Detect which cell encompasses the target text, then output its [x, y] center coordinate. 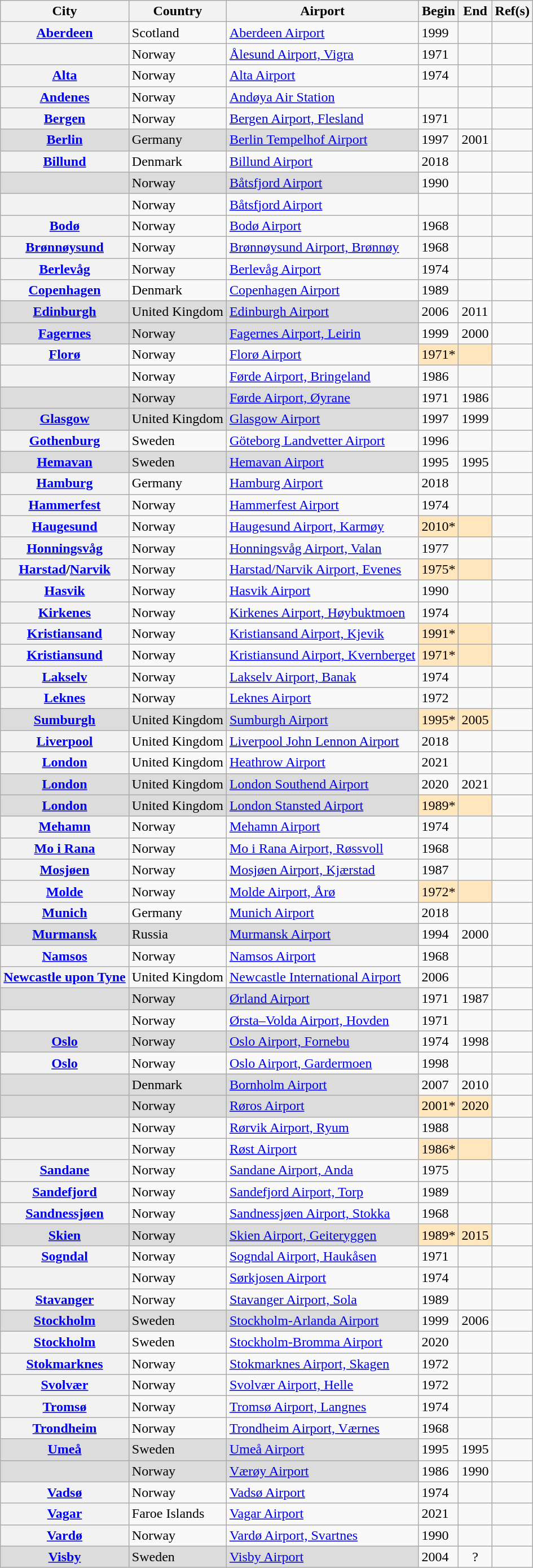
Edinburgh [65, 312]
Bornholm Airport [323, 1085]
1991* [439, 634]
Stockholm-Bromma Airport [323, 1342]
Tromsø Airport, Langnes [323, 1407]
Hammerfest [65, 505]
Mo i Rana [65, 848]
Ref(s) [512, 11]
Hamburg [65, 483]
Kristiansund Airport, Kvernberget [323, 655]
1995* [439, 720]
Florø [65, 355]
2004 [439, 1557]
Hasvik Airport [323, 591]
Lakselv Airport, Banak [323, 677]
Bergen Airport, Flesland [323, 118]
Faroe Islands [177, 1514]
Mo i Rana Airport, Røssvoll [323, 848]
Fagernes [65, 333]
Trondheim Airport, Værnes [323, 1428]
Visby [65, 1557]
City [65, 11]
Russia [177, 934]
Heathrow Airport [323, 763]
Sumburgh [65, 720]
Berlevåg Airport [323, 269]
Kirkenes [65, 612]
Scotland [177, 33]
Stockholm-Arlanda Airport [323, 1321]
Airport [323, 11]
Stokmarknes [65, 1364]
Vadsø Airport [323, 1492]
Honningsvåg Airport, Valan [323, 548]
Gothenburg [65, 441]
Göteborg Landvetter Airport [323, 441]
1977 [439, 548]
Rørvik Airport, Ryum [323, 1127]
Namsos Airport [323, 956]
Glasgow Airport [323, 419]
Sandnessjøen [65, 1213]
Haugesund Airport, Karmøy [323, 526]
Vagar Airport [323, 1514]
Værøy Airport [323, 1471]
2001* [439, 1106]
Bodø Airport [323, 226]
Stokmarknes Airport, Skagen [323, 1364]
? [475, 1557]
Ålesund Airport, Vigra [323, 54]
Hammerfest Airport [323, 505]
Sogndal Airport, Haukåsen [323, 1256]
Røros Airport [323, 1106]
2005 [475, 720]
Munich [65, 913]
Visby Airport [323, 1557]
Vardø Airport, Svartnes [323, 1535]
Murmansk [65, 934]
London Stansted Airport [323, 805]
Hemavan [65, 462]
Sumburgh Airport [323, 720]
Billund Airport [323, 161]
Svolvær [65, 1385]
1986* [439, 1149]
1975 [439, 1170]
Ørsta–Volda Airport, Hovden [323, 1020]
Kristiansund [65, 655]
2001 [475, 140]
Honningsvåg [65, 548]
Lakselv [65, 677]
Svolvær Airport, Helle [323, 1385]
Aberdeen Airport [323, 33]
Country [177, 11]
Umeå Airport [323, 1450]
Sandefjord Airport, Torp [323, 1192]
Liverpool [65, 741]
Brønnøysund Airport, Brønnøy [323, 247]
Trondheim [65, 1428]
Vardø [65, 1535]
Molde [65, 891]
Brønnøysund [65, 247]
Harstad/Narvik [65, 569]
Sogndal [65, 1256]
Glasgow [65, 419]
1994 [439, 934]
Leknes [65, 698]
Stavanger Airport, Sola [323, 1299]
Begin [439, 11]
Billund [65, 161]
Berlin [65, 140]
Florø Airport [323, 355]
Kristiansand Airport, Kjevik [323, 634]
2010 [475, 1085]
Mosjøen [65, 870]
Andenes [65, 97]
Fagernes Airport, Leirin [323, 333]
Umeå [65, 1450]
2007 [439, 1085]
Hasvik [65, 591]
Vadsø [65, 1492]
Haugesund [65, 526]
Ørland Airport [323, 999]
Mehamn Airport [323, 827]
Mosjøen Airport, Kjærstad [323, 870]
Sandefjord [65, 1192]
Copenhagen Airport [323, 290]
Skien Airport, Geiteryggen [323, 1235]
Munich Airport [323, 913]
Alta Airport [323, 76]
End [475, 11]
Molde Airport, Årø [323, 891]
Sandane [65, 1170]
Mehamn [65, 827]
Aberdeen [65, 33]
Andøya Air Station [323, 97]
Berlevåg [65, 269]
2011 [475, 312]
1996 [439, 441]
Harstad/Narvik Airport, Evenes [323, 569]
Stavanger [65, 1299]
Oslo Airport, Fornebu [323, 1042]
Hemavan Airport [323, 462]
Newcastle upon Tyne [65, 977]
Murmansk Airport [323, 934]
Alta [65, 76]
Bergen [65, 118]
Kristiansand [65, 634]
1975* [439, 569]
Berlin Tempelhof Airport [323, 140]
2015 [475, 1235]
London Southend Airport [323, 784]
Vagar [65, 1514]
Oslo Airport, Gardermoen [323, 1063]
Tromsø [65, 1407]
Skien [65, 1235]
Newcastle International Airport [323, 977]
1988 [439, 1127]
Edinburgh Airport [323, 312]
Sørkjosen Airport [323, 1278]
Liverpool John Lennon Airport [323, 741]
Førde Airport, Bringeland [323, 376]
Røst Airport [323, 1149]
Førde Airport, Øyrane [323, 398]
Sandane Airport, Anda [323, 1170]
2010* [439, 526]
Bodø [65, 226]
Sandnessjøen Airport, Stokka [323, 1213]
Hamburg Airport [323, 483]
Namsos [65, 956]
1972* [439, 891]
Copenhagen [65, 290]
Kirkenes Airport, Høybuktmoen [323, 612]
Leknes Airport [323, 698]
